Capture the cell that displays the provided text and extract its (x, y) central coordinate. 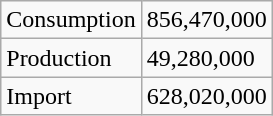
49,280,000 (206, 58)
Import (71, 96)
628,020,000 (206, 96)
856,470,000 (206, 20)
Production (71, 58)
Consumption (71, 20)
